Scan for the cell matching the given text and deliver its (x, y) coordinate at center. 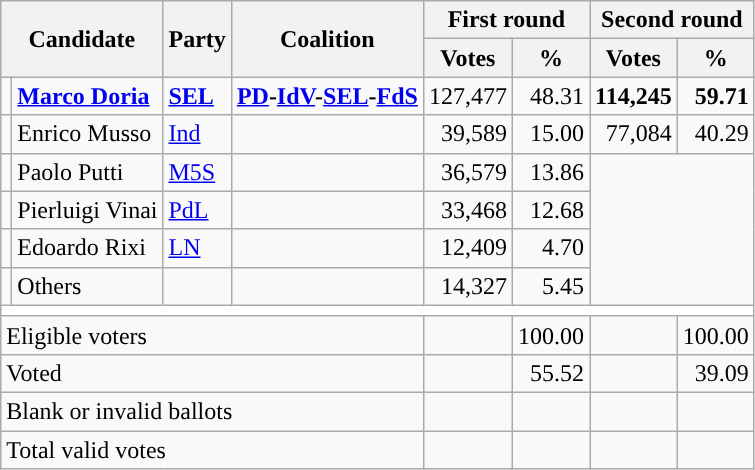
77,084 (634, 134)
PD-IdV-SEL-FdS (327, 96)
4.70 (550, 248)
48.31 (550, 96)
Ind (197, 134)
PdL (197, 210)
Candidate (82, 39)
12.68 (550, 210)
Paolo Putti (88, 172)
55.52 (550, 373)
127,477 (468, 96)
Pierluigi Vinai (88, 210)
Eligible voters (212, 335)
40.29 (716, 134)
39,589 (468, 134)
Blank or invalid ballots (212, 411)
15.00 (550, 134)
36,579 (468, 172)
LN (197, 248)
M5S (197, 172)
Voted (212, 373)
Marco Doria (88, 96)
Total valid votes (212, 449)
Others (88, 286)
39.09 (716, 373)
First round (506, 20)
13.86 (550, 172)
Enrico Musso (88, 134)
Coalition (327, 39)
33,468 (468, 210)
Second round (672, 20)
SEL (197, 96)
59.71 (716, 96)
12,409 (468, 248)
Edoardo Rixi (88, 248)
Party (197, 39)
114,245 (634, 96)
5.45 (550, 286)
14,327 (468, 286)
